Capture the cell that displays the provided text and extract its (x, y) central coordinate. 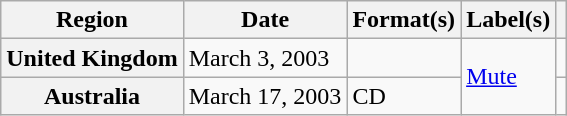
Australia (92, 96)
Label(s) (508, 20)
United Kingdom (92, 58)
Format(s) (404, 20)
CD (404, 96)
Date (265, 20)
March 3, 2003 (265, 58)
Mute (508, 77)
March 17, 2003 (265, 96)
Region (92, 20)
